Search for the cell housing the specified text and yield its (x, y) center coordinate. 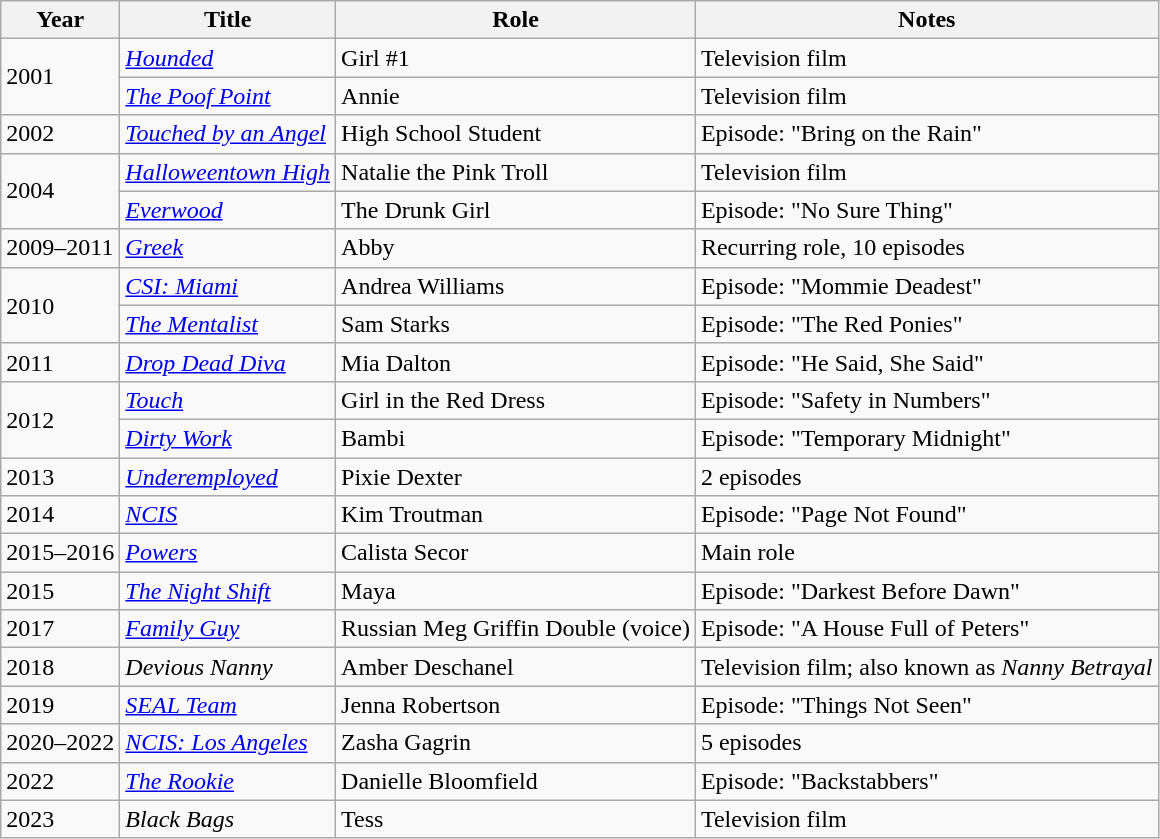
Episode: "No Sure Thing" (926, 210)
2014 (60, 515)
2012 (60, 419)
Everwood (228, 210)
2023 (60, 819)
Episode: "Things Not Seen" (926, 705)
2004 (60, 191)
Pixie Dexter (516, 477)
CSI: Miami (228, 286)
2015 (60, 591)
2022 (60, 781)
Andrea Williams (516, 286)
Greek (228, 248)
Jenna Robertson (516, 705)
2011 (60, 362)
Drop Dead Diva (228, 362)
Halloweentown High (228, 172)
SEAL Team (228, 705)
5 episodes (926, 743)
Abby (516, 248)
The Poof Point (228, 96)
Zasha Gagrin (516, 743)
Mia Dalton (516, 362)
Episode: "Mommie Deadest" (926, 286)
Sam Starks (516, 324)
Underemployed (228, 477)
Episode: "The Red Ponies" (926, 324)
Family Guy (228, 629)
Bambi (516, 438)
Episode: "Page Not Found" (926, 515)
2019 (60, 705)
Russian Meg Griffin Double (voice) (516, 629)
2001 (60, 77)
The Rookie (228, 781)
Black Bags (228, 819)
2018 (60, 667)
Calista Secor (516, 553)
Episode: "Bring on the Rain" (926, 134)
Episode: "Temporary Midnight" (926, 438)
Powers (228, 553)
Amber Deschanel (516, 667)
2010 (60, 305)
Episode: "Backstabbers" (926, 781)
Kim Troutman (516, 515)
2017 (60, 629)
Touch (228, 400)
Recurring role, 10 episodes (926, 248)
Touched by an Angel (228, 134)
2009–2011 (60, 248)
2 episodes (926, 477)
Girl in the Red Dress (516, 400)
NCIS (228, 515)
Devious Nanny (228, 667)
Hounded (228, 58)
Notes (926, 20)
2015–2016 (60, 553)
Title (228, 20)
Television film; also known as Nanny Betrayal (926, 667)
The Mentalist (228, 324)
NCIS: Los Angeles (228, 743)
Episode: "Safety in Numbers" (926, 400)
Tess (516, 819)
Year (60, 20)
Dirty Work (228, 438)
Maya (516, 591)
Main role (926, 553)
Role (516, 20)
2020–2022 (60, 743)
2013 (60, 477)
Annie (516, 96)
Episode: "Darkest Before Dawn" (926, 591)
Girl #1 (516, 58)
2002 (60, 134)
High School Student (516, 134)
Episode: "He Said, She Said" (926, 362)
The Drunk Girl (516, 210)
The Night Shift (228, 591)
Episode: "A House Full of Peters" (926, 629)
Danielle Bloomfield (516, 781)
Natalie the Pink Troll (516, 172)
